Identify which cell holds the provided text, then report its [x, y] central coordinate. 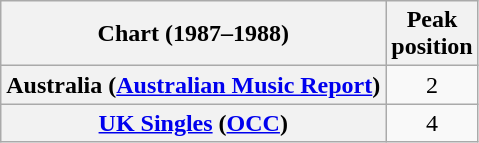
Peakposition [432, 34]
UK Singles (OCC) [194, 123]
2 [432, 85]
Chart (1987–1988) [194, 34]
4 [432, 123]
Australia (Australian Music Report) [194, 85]
